Extract the [X, Y] coordinate from the center of the cell holding the provided text.  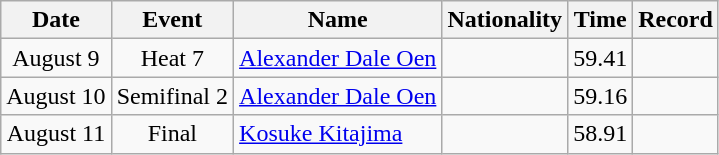
August 11 [56, 134]
58.91 [600, 134]
Name [338, 20]
August 9 [56, 58]
Semifinal 2 [172, 96]
Final [172, 134]
Record [676, 20]
Date [56, 20]
Nationality [505, 20]
Event [172, 20]
Heat 7 [172, 58]
Kosuke Kitajima [338, 134]
59.41 [600, 58]
59.16 [600, 96]
Time [600, 20]
August 10 [56, 96]
